From the cell containing the given text, extract its center point as [X, Y] coordinate. 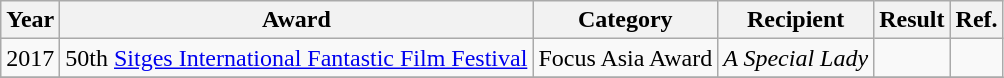
Result [912, 20]
Ref. [976, 20]
2017 [30, 58]
Year [30, 20]
Category [626, 20]
Award [296, 20]
Recipient [796, 20]
A Special Lady [796, 58]
50th Sitges International Fantastic Film Festival [296, 58]
Focus Asia Award [626, 58]
